Return [x, y] of the center of cell containing provided text 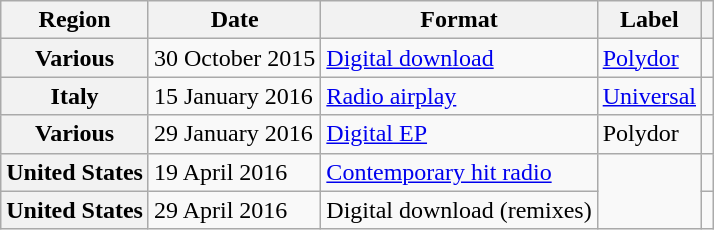
Digital download [459, 58]
Label [649, 20]
29 April 2016 [234, 210]
Date [234, 20]
Italy [75, 96]
19 April 2016 [234, 172]
30 October 2015 [234, 58]
Format [459, 20]
29 January 2016 [234, 134]
Contemporary hit radio [459, 172]
Digital download (remixes) [459, 210]
15 January 2016 [234, 96]
Region [75, 20]
Universal [649, 96]
Radio airplay [459, 96]
Digital EP [459, 134]
